Determine the [X, Y] coordinate at the center of the cell enclosing the given text.  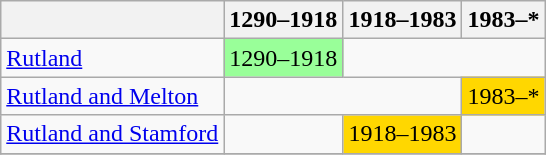
Rutland and Stamford [112, 134]
Rutland and Melton [112, 96]
Rutland [112, 58]
